Identify which cell holds the provided text, then report its [X, Y] central coordinate. 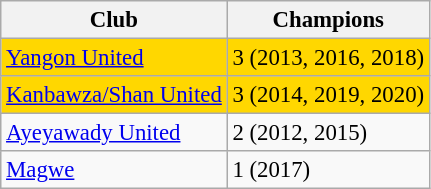
Yangon United [114, 58]
Ayeyawady United [114, 133]
Club [114, 20]
Champions [328, 20]
3 (2014, 2019, 2020) [328, 95]
3 (2013, 2016, 2018) [328, 58]
1 (2017) [328, 170]
Kanbawza/Shan United [114, 95]
Magwe [114, 170]
2 (2012, 2015) [328, 133]
